Output the [X, Y] coordinate of the center of the cell containing the given text.  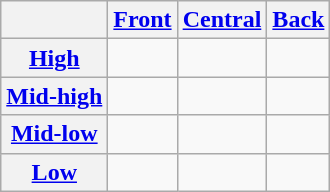
Front [142, 20]
Low [54, 172]
High [54, 58]
Mid-high [54, 96]
Central [222, 20]
Back [298, 20]
Mid-low [54, 134]
